Return (x, y) of the center of cell containing provided text 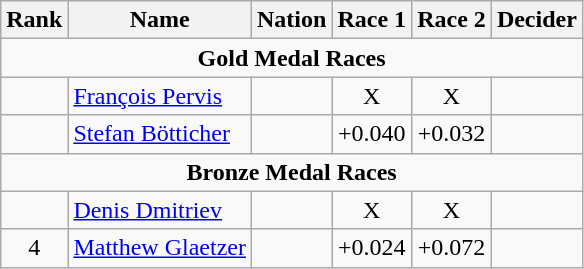
+0.024 (372, 248)
Bronze Medal Races (292, 172)
Rank (34, 20)
+0.072 (452, 248)
François Pervis (160, 96)
Race 2 (452, 20)
+0.040 (372, 134)
Decider (536, 20)
4 (34, 248)
Denis Dmitriev (160, 210)
Nation (292, 20)
Gold Medal Races (292, 58)
Name (160, 20)
Stefan Bötticher (160, 134)
Matthew Glaetzer (160, 248)
Race 1 (372, 20)
+0.032 (452, 134)
